Provide the [X, Y] coordinate of the cell's center where the given text is located.  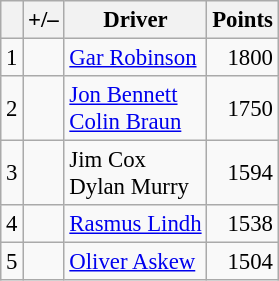
Rasmus Lindh [136, 224]
Jim Cox Dylan Murry [136, 174]
5 [12, 262]
Gar Robinson [136, 58]
1504 [242, 262]
1 [12, 58]
3 [12, 174]
1538 [242, 224]
Jon Bennett Colin Braun [136, 108]
4 [12, 224]
Oliver Askew [136, 262]
1750 [242, 108]
2 [12, 108]
1800 [242, 58]
Points [242, 20]
1594 [242, 174]
+/– [44, 20]
Driver [136, 20]
